Return [x, y] of the center of cell containing provided text 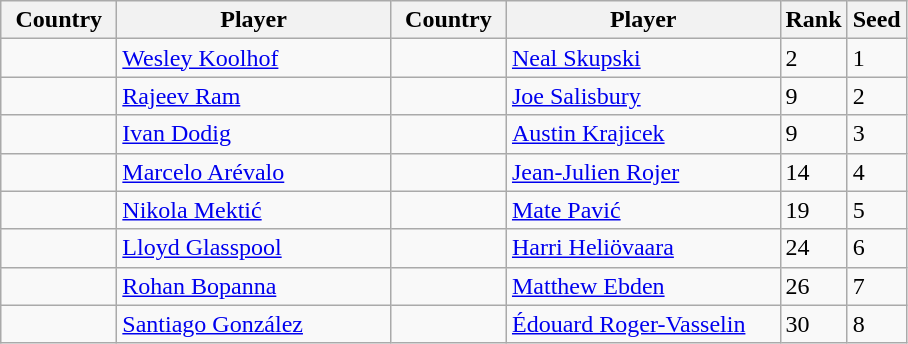
3 [876, 134]
Seed [876, 20]
Marcelo Arévalo [254, 172]
Lloyd Glasspool [254, 248]
Wesley Koolhof [254, 58]
7 [876, 286]
Jean-Julien Rojer [643, 172]
1 [876, 58]
26 [814, 286]
Harri Heliövaara [643, 248]
Nikola Mektić [254, 210]
8 [876, 324]
Neal Skupski [643, 58]
Ivan Dodig [254, 134]
5 [876, 210]
Matthew Ebden [643, 286]
14 [814, 172]
4 [876, 172]
Rohan Bopanna [254, 286]
Joe Salisbury [643, 96]
Édouard Roger-Vasselin [643, 324]
30 [814, 324]
19 [814, 210]
Santiago González [254, 324]
Mate Pavić [643, 210]
Rank [814, 20]
24 [814, 248]
6 [876, 248]
Austin Krajicek [643, 134]
Rajeev Ram [254, 96]
